Return the (X, Y) coordinate for the center point of the cell that contains the specified text.  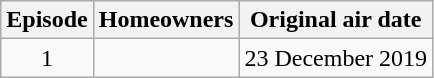
Homeowners (166, 20)
Episode (47, 20)
23 December 2019 (336, 58)
Original air date (336, 20)
1 (47, 58)
